Extract the (X, Y) coordinate from the center of the cell holding the provided text.  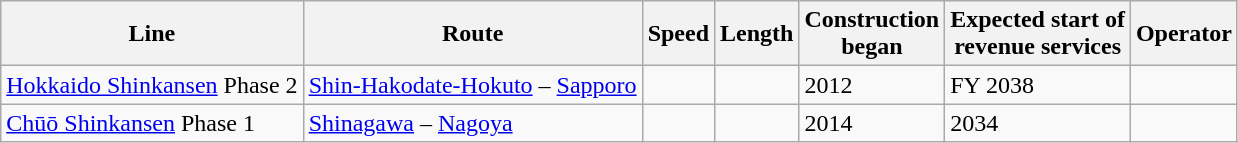
Line (152, 34)
Constructionbegan (872, 34)
2014 (872, 123)
2012 (872, 85)
Operator (1184, 34)
FY 2038 (1038, 85)
Chūō Shinkansen Phase 1 (152, 123)
Shin-Hakodate-Hokuto – Sapporo (472, 85)
Length (757, 34)
Hokkaido Shinkansen Phase 2 (152, 85)
2034 (1038, 123)
Shinagawa – Nagoya (472, 123)
Expected start ofrevenue services (1038, 34)
Route (472, 34)
Speed (678, 34)
